Detect which cell encompasses the target text, then output its (X, Y) center coordinate. 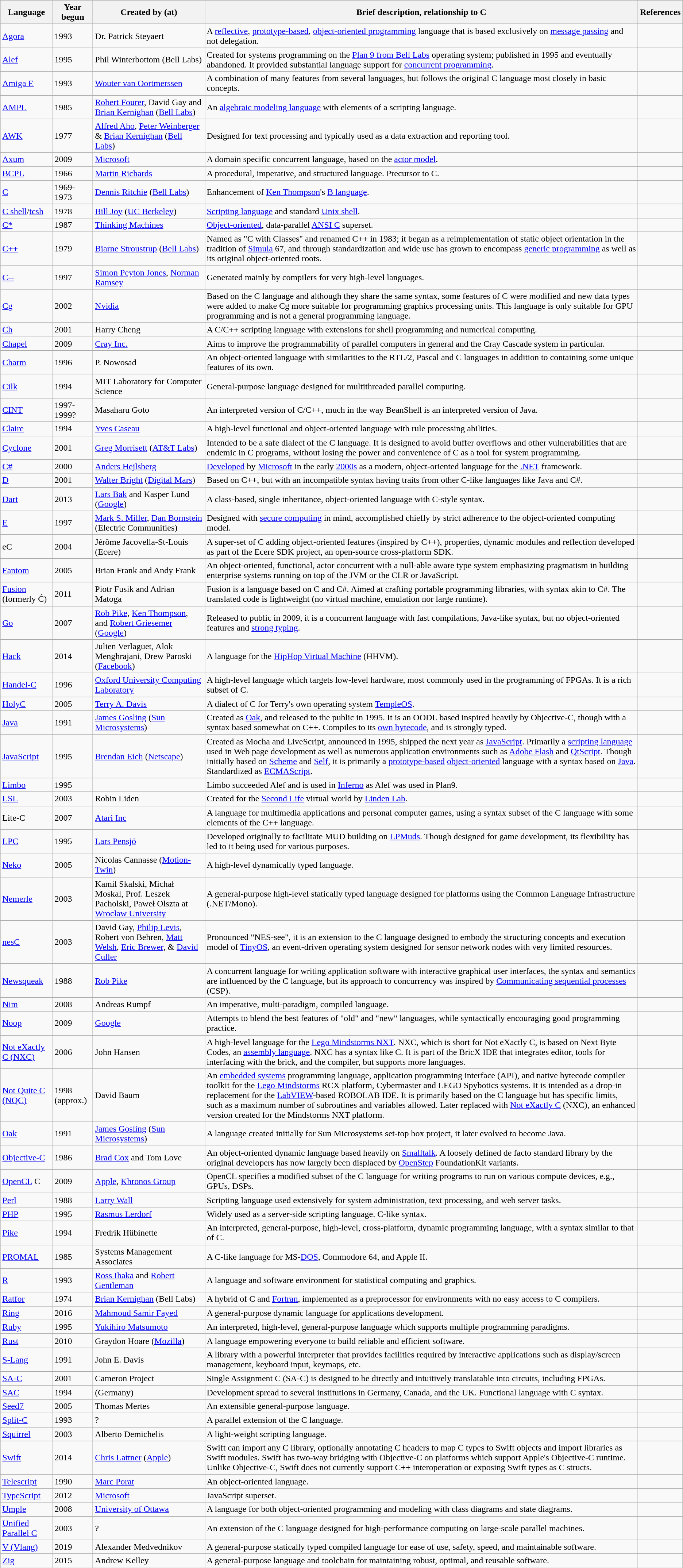
Alexander Medvednikov (149, 1547)
PHP (26, 1214)
Atari Inc (149, 817)
CINT (26, 410)
1966 (73, 173)
A procedural, imperative, and structured language. Precursor to C. (421, 173)
Systems Management Associates (149, 1257)
Thinking Machines (149, 225)
Brian Frank and Andy Frank (149, 570)
Enhancement of Ken Thompson's B language. (421, 192)
Fredrik Hübinette (149, 1233)
An interpreted version of C/C++, much in the way BeanShell is an interpreted version of Java. (421, 410)
A general-purpose language and toolchain for maintaining robust, optimal, and reusable software. (421, 1561)
BCPL (26, 173)
R (26, 1280)
A reflective, prototype-based, object-oriented programming language that is based exclusively on message passing and not delegation. (421, 36)
Wouter van Oortmerssen (149, 83)
Developed by Microsoft in the early 2000s as a modern, object-oriented language for the .NET framework. (421, 466)
Cilk (26, 386)
2000 (73, 466)
Newsqueak (26, 981)
A language for multimedia applications and personal computer games, using a syntax subset of the C language with some elements of the C++ language. (421, 817)
2004 (73, 547)
An algebraic modeling language with elements of a scripting language. (421, 107)
C++ (26, 249)
Alberto Demichelis (149, 1434)
OpenCL C (26, 1182)
Dennis Ritchie (Bell Labs) (149, 192)
Seed7 (26, 1406)
Harry Cheng (149, 330)
Squirrel (26, 1434)
A dialect of C for Terry's own operating system TempleOS. (421, 704)
Ch (26, 330)
2006 (73, 1052)
Brendan Eich (Netscape) (149, 756)
Alef (26, 60)
Rust (26, 1341)
2019 (73, 1547)
Lars Pensjö (149, 841)
A high-level dynamically typed language. (421, 865)
Ratfor (26, 1299)
Julien Verlaguet, Alok Menghrajani, Drew Paroski (Facebook) (149, 656)
C-- (26, 277)
Released to public in 2009, it is a concurrent language with fast compilations, Java-like syntax, but no object-oriented features and strong typing. (421, 623)
SA-C (26, 1378)
Unified Parallel C (26, 1528)
Bill Joy (UC Berkeley) (149, 211)
Pike (26, 1233)
JavaScript (26, 756)
1998 (approx.) (73, 1095)
Claire (26, 429)
Nemerle (26, 898)
Jérôme Jacovella-St-Louis (Ecere) (149, 547)
A language for the HipHop Virtual Machine (HHVM). (421, 656)
Terry A. Davis (149, 704)
JavaScript superset. (421, 1495)
V (Vlang) (26, 1547)
A class-based, single inheritance, object-oriented language with C-style syntax. (421, 499)
Bjarne Stroustrup (Bell Labs) (149, 249)
A language for both object-oriented programming and modeling with class diagrams and state diagrams. (421, 1509)
A domain specific concurrent language, based on the actor model. (421, 159)
A language and software environment for statistical computing and graphics. (421, 1280)
A high-level language which targets low-level hardware, most commonly used in the programming of FPGAs. It is a rich subset of C. (421, 685)
An object-oriented language. (421, 1482)
An extension of the C language designed for high-performance computing on large-scale parallel machines. (421, 1528)
References (660, 12)
Yukihiro Matsumoto (149, 1327)
Graydon Hoare (Mozilla) (149, 1341)
1977 (73, 136)
Nicolas Cannasse (Motion-Twin) (149, 865)
A general-purpose high-level statically typed language designed for platforms using the Common Language Infrastructure (.NET/Mono). (421, 898)
Created by (at) (149, 12)
Dr. Patrick Steyaert (149, 36)
A general-purpose statically typed compiled language for ease of use, safety, speed, and maintainable software. (421, 1547)
(Germany) (149, 1392)
HolyC (26, 704)
Axum (26, 159)
Chapel (26, 344)
Mark S. Miller, Dan Bornstein (Electric Communities) (149, 523)
Alfred Aho, Peter Weinberger & Brian Kernighan (Bell Labs) (149, 136)
Phil Winterbottom (Bell Labs) (149, 60)
D (26, 480)
Neko (26, 865)
Split-C (26, 1420)
Fusion (formerly Ć) (26, 594)
Chris Lattner (Apple) (149, 1458)
Brief description, relationship to C (421, 12)
Attempts to blend the best features of "old" and "new" languages, while syntactically encouraging good programming practice. (421, 1023)
Cray Inc. (149, 344)
Umple (26, 1509)
An extensible general-purpose language. (421, 1406)
2015 (73, 1561)
Lite-C (26, 817)
Nim (26, 1004)
A light-weight scripting language. (421, 1434)
C# (26, 466)
Piotr Fusik and Adrian Matoga (149, 594)
Amiga E (26, 83)
1969-1973 (73, 192)
An imperative, multi-paradigm, compiled language. (421, 1004)
A parallel extension of the C language. (421, 1420)
Not Quite C (NQC) (26, 1095)
Go (26, 623)
Ring (26, 1313)
John E. Davis (149, 1360)
Brian Kernighan (Bell Labs) (149, 1299)
A C-like language for MS-DOS, Commodore 64, and Apple II. (421, 1257)
Single Assignment C (SA-C) is designed to be directly and intuitively translatable into circuits, including FPGAs. (421, 1378)
Apple, Khronos Group (149, 1182)
Masaharu Goto (149, 410)
C (26, 192)
SAC (26, 1392)
An object-oriented language with similarities to the RTL/2, Pascal and C languages in addition to containing some unique features of its own. (421, 363)
eC (26, 547)
Cameron Project (149, 1378)
Telescript (26, 1482)
A hybrid of C and Fortran, implemented as a preprocessor for environments with no easy access to C compilers. (421, 1299)
Brad Cox and Tom Love (149, 1157)
nesC (26, 942)
Not eXactly C (NXC) (26, 1052)
A language empowering everyone to build reliable and efficient software. (421, 1341)
Designed for text processing and typically used as a data extraction and reporting tool. (421, 136)
Rob Pike (149, 981)
Development spread to several institutions in Germany, Canada, and the UK. Functional language with C syntax. (421, 1392)
Cyclone (26, 447)
TypeScript (26, 1495)
1997-1999? (73, 410)
David Gay, Philip Levis, Robert von Behren, Matt Welsh, Eric Brewer, & David Culler (149, 942)
Anders Hejlsberg (149, 466)
Year begun (73, 12)
Marc Porat (149, 1482)
Object-oriented, data-parallel ANSI C superset. (421, 225)
Thomas Mertes (149, 1406)
S-Lang (26, 1360)
2011 (73, 594)
Google (149, 1023)
Simon Peyton Jones, Norman Ramsey (149, 277)
Oxford University Computing Laboratory (149, 685)
1979 (73, 249)
2013 (73, 499)
Oak (26, 1134)
Fantom (26, 570)
LPC (26, 841)
Walter Bright (Digital Mars) (149, 480)
OpenCL specifies a modified subset of the C language for writing programs to run on various compute devices, e.g., GPUs, DSPs. (421, 1182)
Java (26, 723)
Yves Caseau (149, 429)
Agora (26, 36)
2016 (73, 1313)
C shell/tcsh (26, 211)
Perl (26, 1200)
An interpreted, high-level, general-purpose language which supports multiple programming paradigms. (421, 1327)
Language (26, 12)
P. Nowosad (149, 363)
2010 (73, 1341)
LSL (26, 799)
Robert Fourer, David Gay and Brian Kernighan (Bell Labs) (149, 107)
Scripting language used extensively for system administration, text processing, and web server tasks. (421, 1200)
1990 (73, 1482)
Rasmus Lerdorf (149, 1214)
David Baum (149, 1095)
Kamil Skalski, Michał Moskal, Prof. Leszek Pacholski, Paweł Olszta at Wrocław University (149, 898)
Limbo (26, 785)
1978 (73, 211)
Nvidia (149, 306)
Hack (26, 656)
MIT Laboratory for Computer Science (149, 386)
AWK (26, 136)
John Hansen (149, 1052)
Mahmoud Samir Fayed (149, 1313)
A C/C++ scripting language with extensions for shell programming and numerical computing. (421, 330)
Charm (26, 363)
University of Ottawa (149, 1509)
Greg Morrisett (AT&T Labs) (149, 447)
1987 (73, 225)
Designed with secure computing in mind, accomplished chiefly by strict adherence to the object-oriented computing model. (421, 523)
Noop (26, 1023)
2002 (73, 306)
AMPL (26, 107)
Rob Pike, Ken Thompson, and Robert Griesemer (Google) (149, 623)
Dart (26, 499)
1986 (73, 1157)
C* (26, 225)
An interpreted, general-purpose, high-level, cross-platform, dynamic programming language, with a syntax similar to that of C. (421, 1233)
2012 (73, 1495)
Aims to improve the programmability of parallel computers in general and the Cray Cascade system in particular. (421, 344)
Widely used as a server-side scripting language. C-like syntax. (421, 1214)
A high-level functional and object-oriented language with rule processing abilities. (421, 429)
Limbo succeeded Alef and is used in Inferno as Alef was used in Plan9. (421, 785)
General-purpose language designed for multithreaded parallel computing. (421, 386)
E (26, 523)
Objective-C (26, 1157)
Created for the Second Life virtual world by Linden Lab. (421, 799)
Ross Ihaka and Robert Gentleman (149, 1280)
Andrew Kelley (149, 1561)
Scripting language and standard Unix shell. (421, 211)
Robin Liden (149, 799)
A general-purpose dynamic language for applications development. (421, 1313)
Ruby (26, 1327)
Generated mainly by compilers for very high-level languages. (421, 277)
PROMAL (26, 1257)
1974 (73, 1299)
Martin Richards (149, 173)
A language created initially for Sun Microsystems set-top box project, it later evolved to become Java. (421, 1134)
Based on C++, but with an incompatible syntax having traits from other C-like languages like Java and C#. (421, 480)
Zig (26, 1561)
Larry Wall (149, 1200)
Andreas Rumpf (149, 1004)
Cg (26, 306)
Handel-C (26, 685)
A combination of many features from several languages, but follows the original C language most closely in basic concepts. (421, 83)
Swift (26, 1458)
Lars Bak and Kasper Lund (Google) (149, 499)
